For the text-containing cell, return its midpoint in (X, Y) coordinate format. 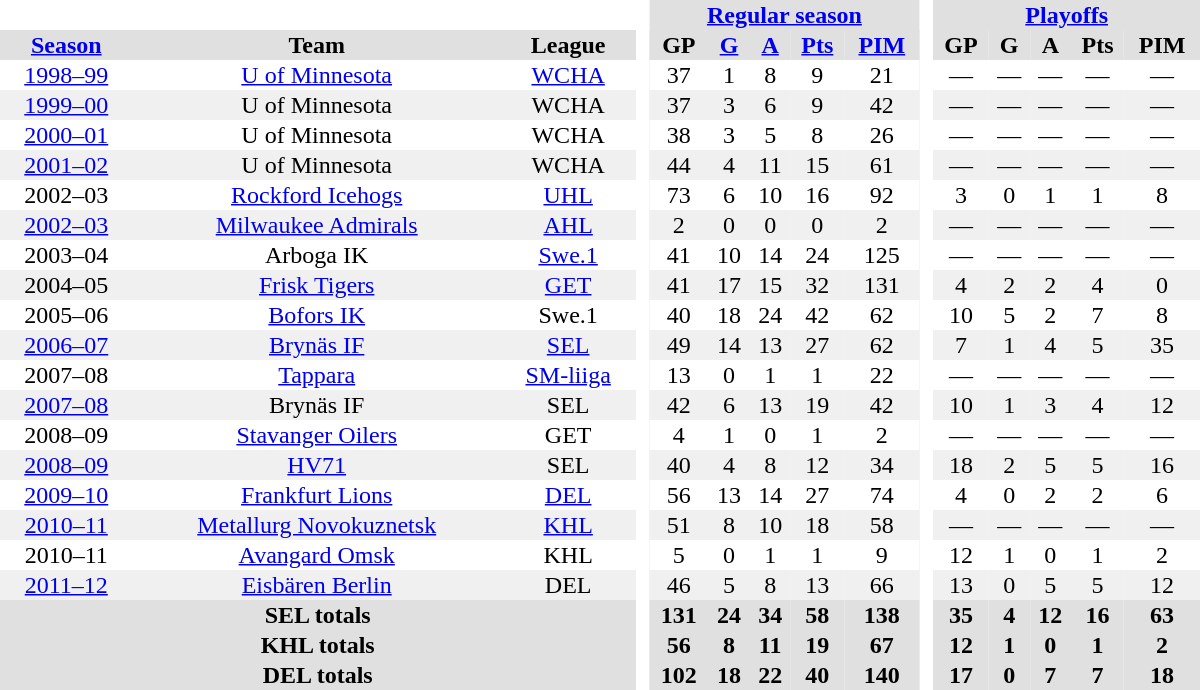
Milwaukee Admirals (317, 225)
Bofors IK (317, 315)
46 (678, 585)
2001–02 (66, 165)
66 (882, 585)
140 (882, 675)
SM-liiga (568, 375)
44 (678, 165)
51 (678, 525)
49 (678, 345)
Team (317, 45)
Metallurg Novokuznetsk (317, 525)
2005–06 (66, 315)
AHL (568, 225)
73 (678, 195)
92 (882, 195)
Frankfurt Lions (317, 495)
League (568, 45)
Avangard Omsk (317, 555)
Playoffs (1066, 15)
2009–10 (66, 495)
Arboga IK (317, 255)
Tappara (317, 375)
63 (1162, 615)
2004–05 (66, 285)
26 (882, 135)
KHL totals (318, 645)
Rockford Icehogs (317, 195)
Season (66, 45)
HV71 (317, 465)
Frisk Tigers (317, 285)
125 (882, 255)
2003–04 (66, 255)
Eisbären Berlin (317, 585)
Stavanger Oilers (317, 435)
74 (882, 495)
2011–12 (66, 585)
DEL totals (318, 675)
38 (678, 135)
2000–01 (66, 135)
21 (882, 75)
138 (882, 615)
Regular season (784, 15)
SEL totals (318, 615)
32 (818, 285)
UHL (568, 195)
61 (882, 165)
1998–99 (66, 75)
102 (678, 675)
2006–07 (66, 345)
1999–00 (66, 105)
67 (882, 645)
